Find where the given text appears and provide that cell's center as [X, Y] coordinate. 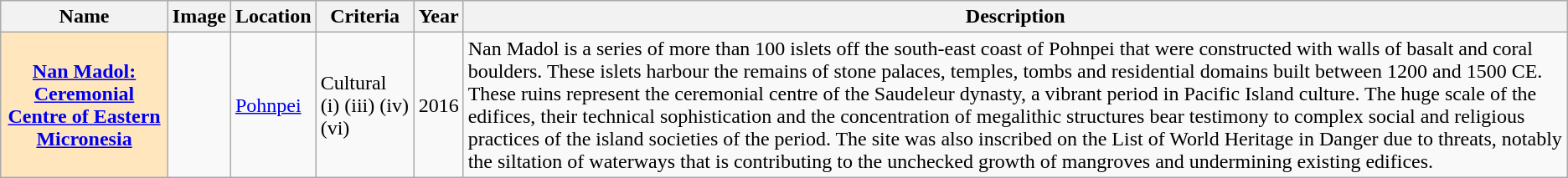
2016 [439, 105]
Location [273, 17]
Image [199, 17]
Year [439, 17]
Name [85, 17]
Pohnpei [273, 105]
Description [1015, 17]
Criteria [365, 17]
Cultural (i) (iii) (iv) (vi) [365, 105]
Nan Madol: Ceremonial Centre of Eastern Micronesia [85, 105]
